For the text-containing cell, return its midpoint in (X, Y) coordinate format. 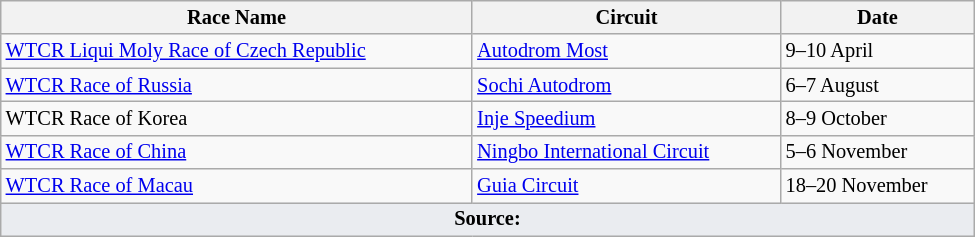
8–9 October (878, 118)
5–6 November (878, 152)
WTCR Race of Macau (237, 186)
WTCR Race of China (237, 152)
WTCR Race of Korea (237, 118)
Ningbo International Circuit (626, 152)
Date (878, 17)
Autodrom Most (626, 51)
Source: (488, 219)
Sochi Autodrom (626, 85)
9–10 April (878, 51)
Inje Speedium (626, 118)
Guia Circuit (626, 186)
WTCR Race of Russia (237, 85)
WTCR Liqui Moly Race of Czech Republic (237, 51)
6–7 August (878, 85)
18–20 November (878, 186)
Circuit (626, 17)
Race Name (237, 17)
